Return (x, y) of the center of cell containing provided text 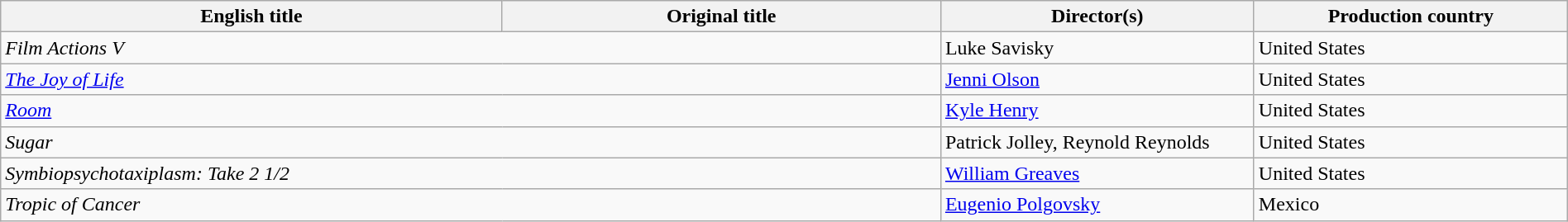
Sugar (471, 142)
Film Actions V (471, 48)
English title (251, 17)
Original title (721, 17)
Mexico (1411, 205)
Kyle Henry (1097, 111)
Symbiopsychotaxiplasm: Take 2 1/2 (471, 173)
Production country (1411, 17)
Luke Savisky (1097, 48)
The Joy of Life (471, 79)
Director(s) (1097, 17)
Tropic of Cancer (471, 205)
Patrick Jolley, Reynold Reynolds (1097, 142)
William Greaves (1097, 173)
Room (471, 111)
Eugenio Polgovsky (1097, 205)
Jenni Olson (1097, 79)
